Identify which cell holds the provided text, then report its (x, y) central coordinate. 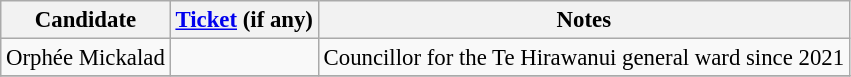
Orphée Mickalad (86, 58)
Councillor for the Te Hirawanui general ward since 2021 (584, 58)
Notes (584, 20)
Candidate (86, 20)
Ticket (if any) (244, 20)
